Return the [X, Y] coordinate for the center point of the cell that contains the specified text.  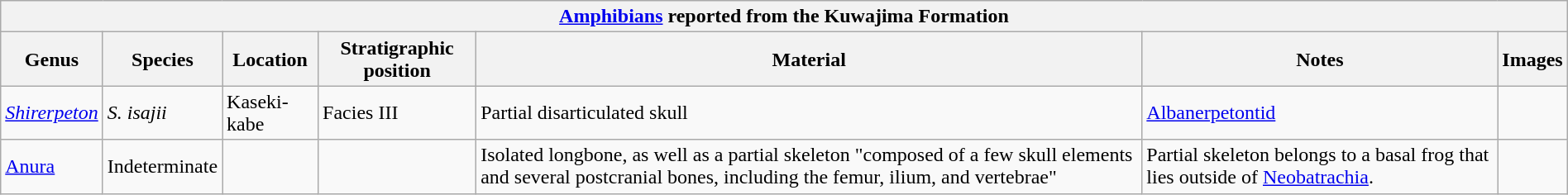
Indeterminate [162, 167]
Genus [51, 59]
Kaseki-kabe [270, 112]
S. isajii [162, 112]
Images [1532, 59]
Shirerpeton [51, 112]
Location [270, 59]
Anura [51, 167]
Material [809, 59]
Facies III [397, 112]
Partial disarticulated skull [809, 112]
Notes [1320, 59]
Species [162, 59]
Amphibians reported from the Kuwajima Formation [784, 17]
Stratigraphic position [397, 59]
Albanerpetontid [1320, 112]
Partial skeleton belongs to a basal frog that lies outside of Neobatrachia. [1320, 167]
